Identify which cell holds the provided text, then report its [x, y] central coordinate. 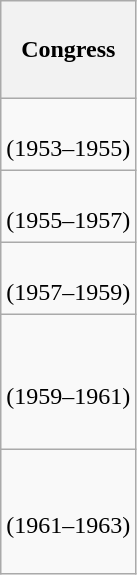
(1957–1959) [68, 279]
Congress [68, 50]
(1961–1963) [68, 512]
(1955–1957) [68, 207]
(1959–1961) [68, 382]
(1953–1955) [68, 135]
